Scan for the cell matching the given text and deliver its [X, Y] coordinate at center. 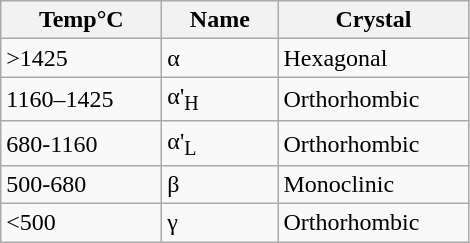
α'L [220, 143]
>1425 [82, 58]
<500 [82, 223]
γ [220, 223]
1160–1425 [82, 99]
α [220, 58]
β [220, 185]
α'H [220, 99]
500-680 [82, 185]
Temp°C [82, 20]
Hexagonal [374, 58]
Name [220, 20]
Monoclinic [374, 185]
Crystal [374, 20]
680-1160 [82, 143]
